Locate the cell with the specified text and output its (x, y) center coordinate. 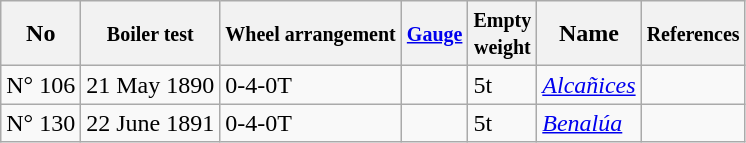
N° 130 (41, 123)
Emptyweight (502, 34)
No (41, 34)
Alcañices (589, 85)
N° 106 (41, 85)
Name (589, 34)
Benalúa (589, 123)
Refe­rences (693, 34)
Boiler test (150, 34)
Wheel arrangement (311, 34)
Gauge (434, 34)
22 June 1891 (150, 123)
21 May 1890 (150, 85)
